Determine the [x, y] coordinate at the center of the cell enclosing the given text.  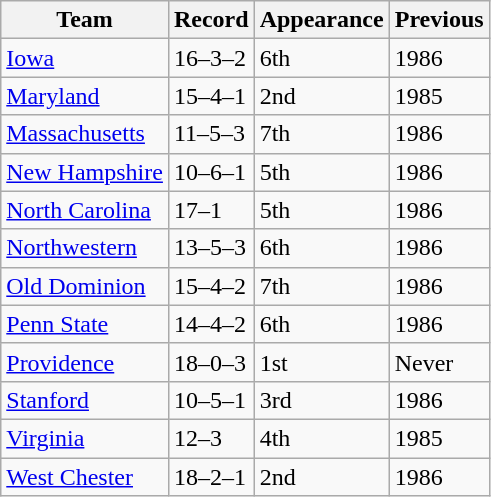
15–4–1 [211, 96]
Providence [85, 362]
16–3–2 [211, 58]
Virginia [85, 438]
Team [85, 20]
18–2–1 [211, 477]
Previous [439, 20]
12–3 [211, 438]
Massachusetts [85, 134]
Stanford [85, 400]
Record [211, 20]
Appearance [322, 20]
New Hampshire [85, 172]
Never [439, 362]
17–1 [211, 210]
North Carolina [85, 210]
4th [322, 438]
3rd [322, 400]
11–5–3 [211, 134]
15–4–2 [211, 286]
Maryland [85, 96]
10–5–1 [211, 400]
Old Dominion [85, 286]
Penn State [85, 324]
18–0–3 [211, 362]
Northwestern [85, 248]
13–5–3 [211, 248]
West Chester [85, 477]
10–6–1 [211, 172]
Iowa [85, 58]
14–4–2 [211, 324]
1st [322, 362]
